Extract the (X, Y) coordinate from the center of the cell holding the provided text.  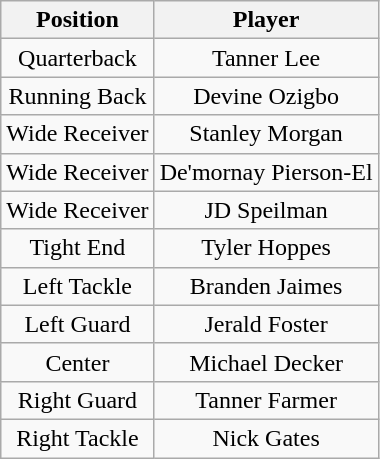
Tanner Lee (266, 58)
Running Back (78, 96)
Tyler Hoppes (266, 248)
Left Tackle (78, 286)
Left Guard (78, 324)
Right Guard (78, 400)
Right Tackle (78, 438)
JD Speilman (266, 210)
Branden Jaimes (266, 286)
De'mornay Pierson-El (266, 172)
Center (78, 362)
Tanner Farmer (266, 400)
Stanley Morgan (266, 134)
Jerald Foster (266, 324)
Devine Ozigbo (266, 96)
Michael Decker (266, 362)
Quarterback (78, 58)
Player (266, 20)
Nick Gates (266, 438)
Position (78, 20)
Tight End (78, 248)
